Capture the cell that displays the provided text and extract its (X, Y) central coordinate. 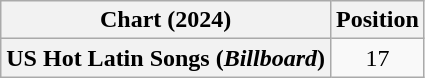
Chart (2024) (166, 20)
Position (378, 20)
US Hot Latin Songs (Billboard) (166, 58)
17 (378, 58)
